From the cell containing the given text, extract its center point as (x, y) coordinate. 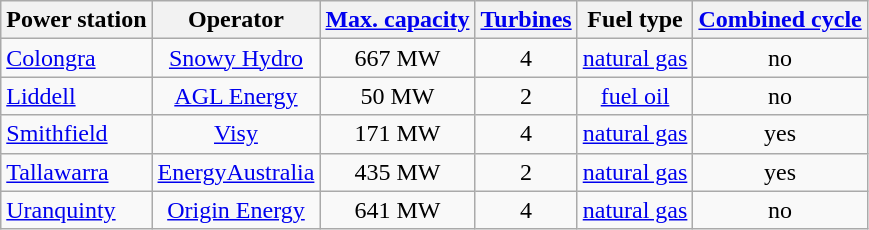
641 MW (398, 210)
fuel oil (635, 96)
AGL Energy (236, 96)
50 MW (398, 96)
Max. capacity (398, 20)
EnergyAustralia (236, 172)
Turbines (526, 20)
Combined cycle (780, 20)
Fuel type (635, 20)
Power station (76, 20)
Uranquinty (76, 210)
Origin Energy (236, 210)
Liddell (76, 96)
Operator (236, 20)
171 MW (398, 134)
Smithfield (76, 134)
Tallawarra (76, 172)
435 MW (398, 172)
Snowy Hydro (236, 58)
667 MW (398, 58)
Visy (236, 134)
Colongra (76, 58)
